Pinpoint the cell where the given text exists, returning its (X, Y) midpoint coordinate. 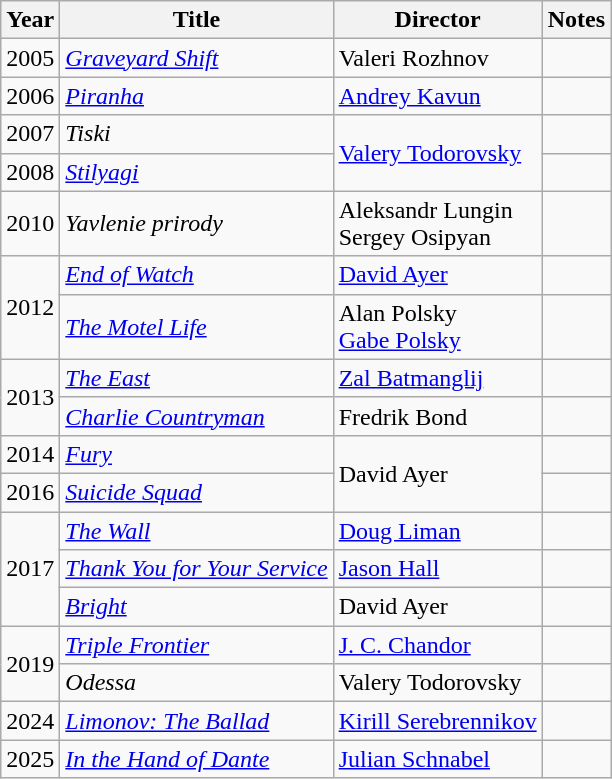
Jason Hall (438, 569)
Graveyard Shift (196, 58)
Charlie Countryman (196, 416)
Triple Frontier (196, 645)
The East (196, 378)
Kirill Serebrennikov (438, 721)
Title (196, 20)
2010 (30, 224)
Piranha (196, 96)
Suicide Squad (196, 492)
Notes (576, 20)
Alan PolskyGabe Polsky (438, 326)
Doug Liman (438, 531)
2019 (30, 664)
Yavlenie prirody (196, 224)
Odessa (196, 683)
The Wall (196, 531)
2025 (30, 759)
Tiski (196, 134)
Fury (196, 454)
2007 (30, 134)
Stilyagi (196, 172)
Valeri Rozhnov (438, 58)
Julian Schnabel (438, 759)
2016 (30, 492)
J. C. Chandor (438, 645)
Andrey Kavun (438, 96)
2005 (30, 58)
The Motel Life (196, 326)
2014 (30, 454)
2017 (30, 569)
Zal Batmanglij (438, 378)
Year (30, 20)
2024 (30, 721)
2006 (30, 96)
2013 (30, 397)
Bright (196, 607)
In the Hand of Dante (196, 759)
Thank You for Your Service (196, 569)
Aleksandr LunginSergey Osipyan (438, 224)
Fredrik Bond (438, 416)
Limonov: The Ballad (196, 721)
Director (438, 20)
2012 (30, 308)
2008 (30, 172)
End of Watch (196, 275)
